Detect which cell encompasses the target text, then output its [x, y] center coordinate. 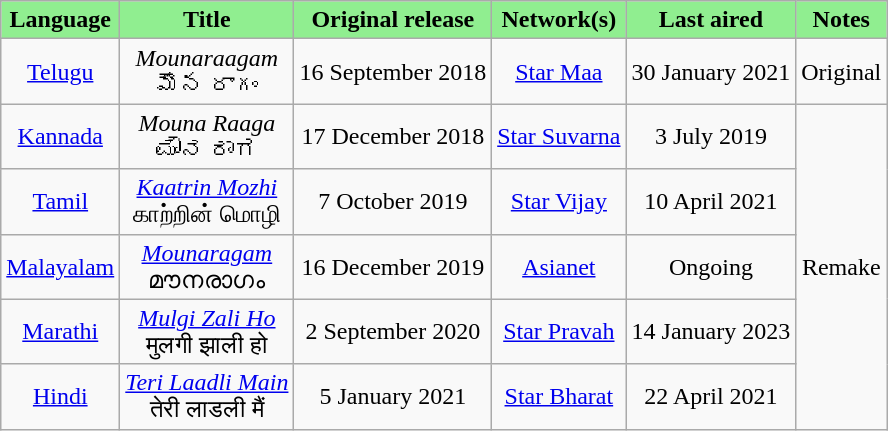
Ongoing [711, 266]
Notes [842, 20]
Star Pravah [559, 332]
14 January 2023 [711, 332]
Marathi [60, 332]
Star Bharat [559, 396]
Kaatrin Mozhi காற்றின் மொழி [207, 202]
Mounaragam മൗനരാഗം [207, 266]
Original [842, 72]
Original release [393, 20]
Mounaraagam మౌన రాగం [207, 72]
Tamil [60, 202]
Mouna Raaga ಮೌನ ರಾಗ [207, 136]
2 September 2020 [393, 332]
Malayalam [60, 266]
Star Vijay [559, 202]
3 July 2019 [711, 136]
Language [60, 20]
16 September 2018 [393, 72]
Teri Laadli Main तेरी लाडली मैं [207, 396]
Last aired [711, 20]
Telugu [60, 72]
Title [207, 20]
Mulgi Zali Ho मुलगी झाली हो [207, 332]
22 April 2021 [711, 396]
Asianet [559, 266]
10 April 2021 [711, 202]
Network(s) [559, 20]
Remake [842, 266]
30 January 2021 [711, 72]
16 December 2019 [393, 266]
Star Suvarna [559, 136]
Hindi [60, 396]
5 January 2021 [393, 396]
Star Maa [559, 72]
7 October 2019 [393, 202]
Kannada [60, 136]
17 December 2018 [393, 136]
